Extract the (x, y) coordinate from the center of the cell holding the provided text.  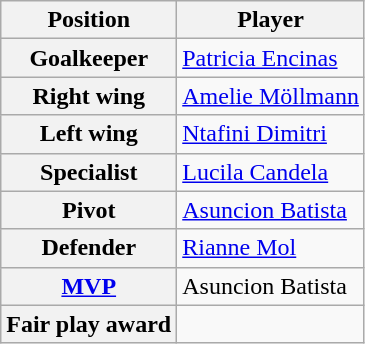
Specialist (89, 172)
Pivot (89, 210)
Position (89, 20)
Lucila Candela (271, 172)
Defender (89, 248)
Patricia Encinas (271, 58)
Left wing (89, 134)
Rianne Mol (271, 248)
Right wing (89, 96)
Goalkeeper (89, 58)
Fair play award (89, 324)
Amelie Möllmann (271, 96)
Player (271, 20)
Ntafini Dimitri (271, 134)
MVP (89, 286)
